Return the (x, y) coordinate for the center point of the cell that contains the specified text.  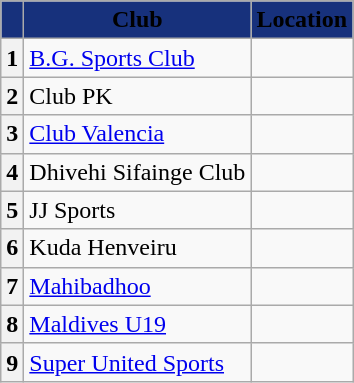
Club Valencia (138, 134)
Mahibadhoo (138, 286)
8 (12, 324)
1 (12, 58)
JJ Sports (138, 210)
5 (12, 210)
7 (12, 286)
B.G. Sports Club (138, 58)
Super United Sports (138, 362)
Maldives U19 (138, 324)
9 (12, 362)
Location (302, 20)
Club PK (138, 96)
6 (12, 248)
4 (12, 172)
Club (138, 20)
Dhivehi Sifainge Club (138, 172)
3 (12, 134)
2 (12, 96)
Kuda Henveiru (138, 248)
